For the text-containing cell, return its midpoint in [x, y] coordinate format. 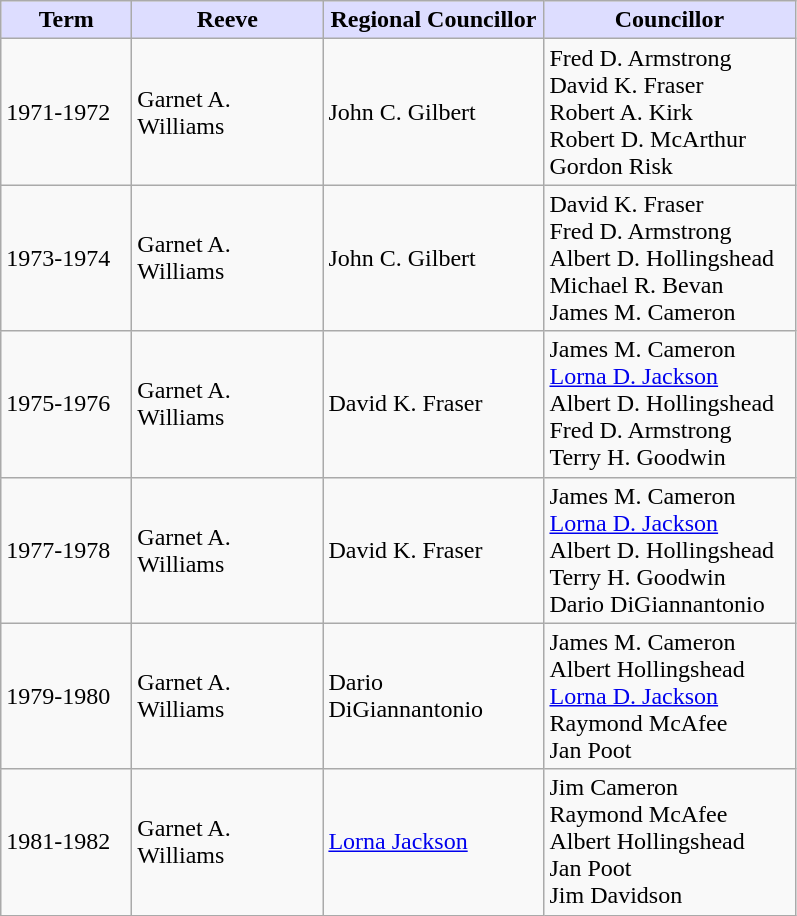
Term [66, 20]
James M. CameronLorna D. JacksonAlbert D. HollingsheadFred D. ArmstrongTerry H. Goodwin [670, 404]
1981-1982 [66, 842]
Dario DiGiannantonio [434, 696]
James M. CameronAlbert HollingsheadLorna D. JacksonRaymond McAfeeJan Poot [670, 696]
1975-1976 [66, 404]
James M. CameronLorna D. JacksonAlbert D. HollingsheadTerry H. GoodwinDario DiGiannantonio [670, 550]
David K. FraserFred D. ArmstrongAlbert D. HollingsheadMichael R. BevanJames M. Cameron [670, 258]
1979-1980 [66, 696]
1971-1972 [66, 112]
Lorna Jackson [434, 842]
1977-1978 [66, 550]
1973-1974 [66, 258]
Jim CameronRaymond McAfeeAlbert HollingsheadJan PootJim Davidson [670, 842]
Fred D. ArmstrongDavid K. FraserRobert A. KirkRobert D. McArthurGordon Risk [670, 112]
Councillor [670, 20]
Reeve [228, 20]
Regional Councillor [434, 20]
